Detect which cell encompasses the target text, then output its [x, y] center coordinate. 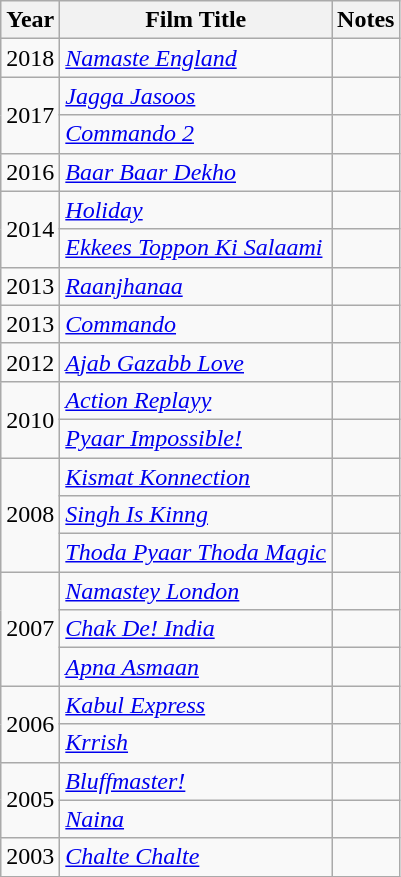
Film Title [196, 20]
Naina [196, 819]
2018 [30, 58]
Kismat Konnection [196, 477]
Baar Baar Dekho [196, 172]
Jagga Jasoos [196, 96]
2012 [30, 362]
2006 [30, 724]
Krrish [196, 743]
Singh Is Kinng [196, 515]
Commando 2 [196, 134]
Apna Asmaan [196, 667]
Kabul Express [196, 705]
Chalte Chalte [196, 857]
Action Replayy [196, 400]
Thoda Pyaar Thoda Magic [196, 553]
Bluffmaster! [196, 781]
Chak De! India [196, 629]
2007 [30, 629]
Notes [366, 20]
2016 [30, 172]
2003 [30, 857]
2008 [30, 515]
Commando [196, 324]
2017 [30, 115]
2010 [30, 419]
Ekkees Toppon Ki Salaami [196, 248]
Pyaar Impossible! [196, 438]
Ajab Gazabb Love [196, 362]
Holiday [196, 210]
2014 [30, 229]
Namaste England [196, 58]
Year [30, 20]
Raanjhanaa [196, 286]
2005 [30, 800]
Namastey London [196, 591]
